Extract the [X, Y] coordinate from the center of the cell holding the provided text.  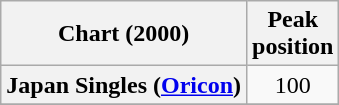
100 [293, 85]
Peakposition [293, 34]
Chart (2000) [124, 34]
Japan Singles (Oricon) [124, 85]
